Pinpoint the cell where the given text exists, returning its [X, Y] midpoint coordinate. 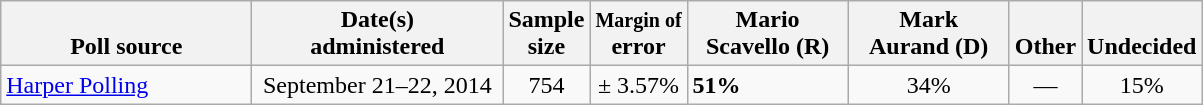
Margin oferror [638, 34]
Other [1045, 34]
— [1045, 85]
± 3.57% [638, 85]
Undecided [1142, 34]
34% [928, 85]
Date(s)administered [378, 34]
51% [768, 85]
Samplesize [546, 34]
MarkAurand (D) [928, 34]
Harper Polling [126, 85]
September 21–22, 2014 [378, 85]
754 [546, 85]
MarioScavello (R) [768, 34]
15% [1142, 85]
Poll source [126, 34]
